Search for the cell housing the specified text and yield its [X, Y] center coordinate. 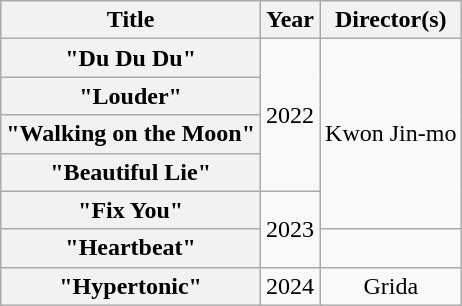
"Heartbeat" [131, 248]
2023 [290, 229]
Director(s) [391, 20]
"Hypertonic" [131, 286]
"Fix You" [131, 210]
Grida [391, 286]
Kwon Jin-mo [391, 134]
"Walking on the Moon" [131, 134]
Title [131, 20]
Year [290, 20]
2022 [290, 115]
"Louder" [131, 96]
"Beautiful Lie" [131, 172]
2024 [290, 286]
"Du Du Du" [131, 58]
